Extract the (X, Y) coordinate from the center of the cell holding the provided text.  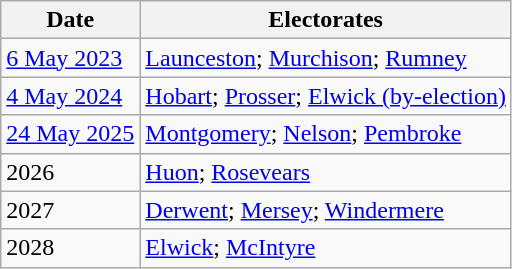
Hobart; Prosser; Elwick (by-election) (326, 96)
2028 (70, 248)
Electorates (326, 20)
Montgomery; Nelson; Pembroke (326, 134)
4 May 2024 (70, 96)
2026 (70, 172)
Launceston; Murchison; Rumney (326, 58)
Date (70, 20)
2027 (70, 210)
Huon; Rosevears (326, 172)
6 May 2023 (70, 58)
Derwent; Mersey; Windermere (326, 210)
Elwick; McIntyre (326, 248)
24 May 2025 (70, 134)
